Return [x, y] of the center of cell containing provided text 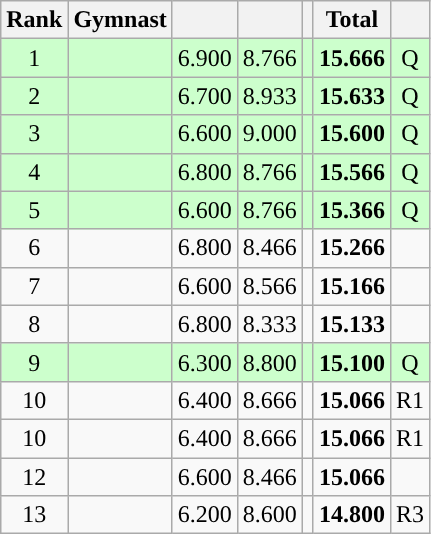
6.900 [204, 58]
Rank [34, 20]
13 [34, 515]
15.566 [352, 172]
12 [34, 477]
2 [34, 96]
1 [34, 58]
6 [34, 248]
9 [34, 362]
15.366 [352, 210]
8.600 [270, 515]
8.333 [270, 324]
15.133 [352, 324]
15.266 [352, 248]
Gymnast [120, 20]
15.600 [352, 134]
8.566 [270, 286]
15.666 [352, 58]
6.200 [204, 515]
15.633 [352, 96]
6.700 [204, 96]
6.300 [204, 362]
14.800 [352, 515]
3 [34, 134]
15.100 [352, 362]
4 [34, 172]
15.166 [352, 286]
8 [34, 324]
Total [352, 20]
7 [34, 286]
5 [34, 210]
8.800 [270, 362]
9.000 [270, 134]
R3 [410, 515]
8.933 [270, 96]
